Provide the (x, y) coordinate of the cell's center where the given text is located.  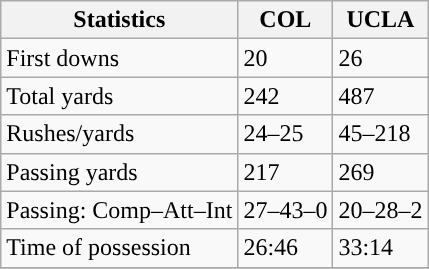
27–43–0 (286, 210)
20–28–2 (380, 210)
26 (380, 58)
Passing yards (120, 172)
COL (286, 20)
487 (380, 96)
Passing: Comp–Att–Int (120, 210)
24–25 (286, 134)
Total yards (120, 96)
217 (286, 172)
45–218 (380, 134)
Rushes/yards (120, 134)
242 (286, 96)
UCLA (380, 20)
Time of possession (120, 248)
Statistics (120, 20)
26:46 (286, 248)
269 (380, 172)
20 (286, 58)
33:14 (380, 248)
First downs (120, 58)
